Provide the [X, Y] coordinate of the cell's center where the given text is located.  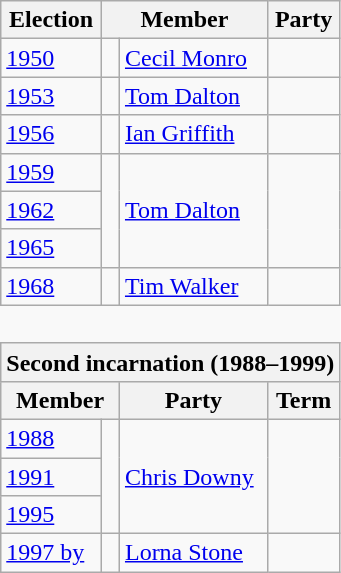
1968 [52, 286]
Chris Downy [193, 476]
Term [303, 400]
Cecil Monro [193, 58]
1995 [52, 515]
1965 [52, 248]
1956 [52, 134]
1997 by [52, 553]
1953 [52, 96]
Ian Griffith [193, 134]
Election [52, 20]
1950 [52, 58]
Tim Walker [193, 286]
Lorna Stone [193, 553]
Second incarnation (1988–1999) [170, 362]
1962 [52, 210]
1988 [52, 438]
1959 [52, 172]
1991 [52, 477]
